Scan for the cell matching the given text and deliver its (x, y) coordinate at center. 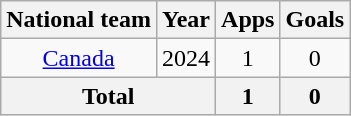
2024 (186, 58)
Goals (315, 20)
National team (79, 20)
Total (108, 96)
Year (186, 20)
Canada (79, 58)
Apps (248, 20)
